Pinpoint the cell where the given text exists, returning its (X, Y) midpoint coordinate. 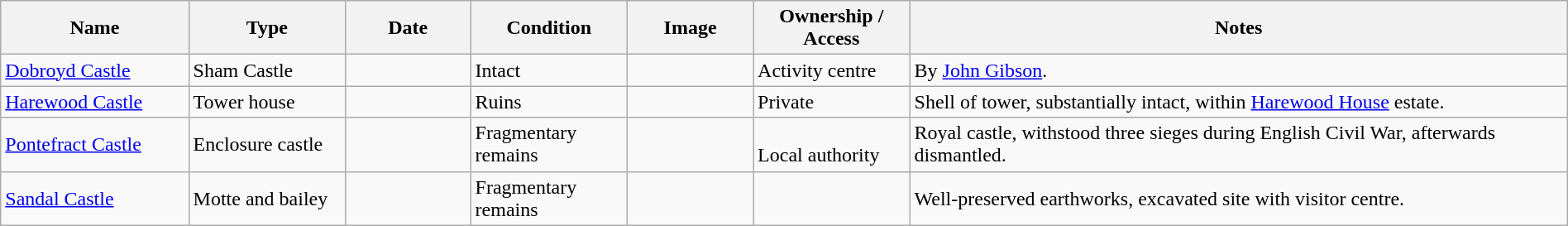
Activity centre (832, 70)
Ownership / Access (832, 28)
Intact (549, 70)
Tower house (266, 102)
Date (409, 28)
Image (691, 28)
By John Gibson. (1239, 70)
Motte and bailey (266, 199)
Ruins (549, 102)
Sandal Castle (94, 199)
Harewood Castle (94, 102)
Condition (549, 28)
Well-preserved earthworks, excavated site with visitor centre. (1239, 199)
Royal castle, withstood three sieges during English Civil War, afterwards dismantled. (1239, 144)
Local authority (832, 144)
Shell of tower, substantially intact, within Harewood House estate. (1239, 102)
Sham Castle (266, 70)
Dobroyd Castle (94, 70)
Notes (1239, 28)
Pontefract Castle (94, 144)
Enclosure castle (266, 144)
Name (94, 28)
Private (832, 102)
Type (266, 28)
